For the text-containing cell, return its midpoint in [X, Y] coordinate format. 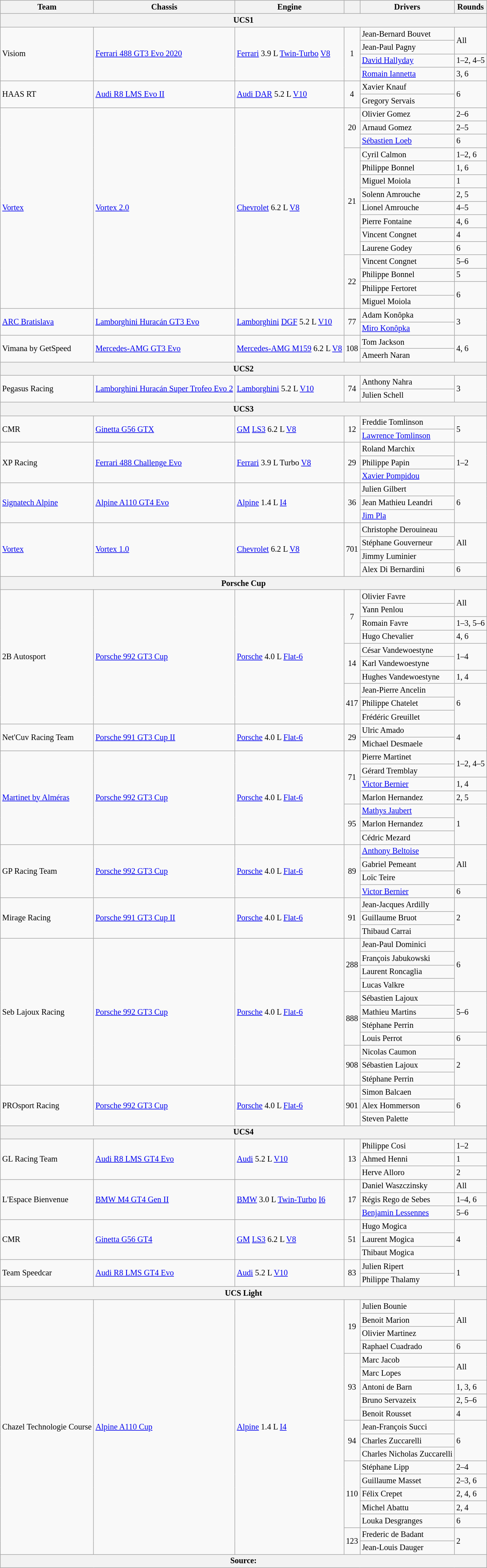
Laurent Roncaglia [407, 972]
Jim Pla [407, 516]
Karl Vandewoestyne [407, 664]
BMW 3.0 L Twin-Turbo I6 [289, 1199]
Jean-Bernard Bouvet [407, 34]
Michael Desmaele [407, 744]
Adam Konôpka [407, 315]
4–5 [470, 208]
Tom Jackson [407, 342]
Olivier Favre [407, 596]
Thibaut Mogica [407, 1253]
36 [352, 502]
417 [352, 704]
XP Racing [47, 463]
Steven Palette [407, 1119]
123 [352, 1541]
Visiom [47, 54]
Louis Perrot [407, 1039]
Engine [289, 7]
François Jabukowski [407, 958]
Hugo Mogica [407, 1226]
288 [352, 965]
Gregory Servais [407, 101]
Lionel Amrouche [407, 208]
1–2, 6 [470, 154]
Jean Mathieu Leandri [407, 503]
UCS4 [243, 1132]
Alex Hommerson [407, 1105]
Christophe Derouineau [407, 529]
Philippe Thalamy [407, 1280]
Ulric Amado [407, 730]
Guillaume Bruot [407, 918]
UCS3 [243, 409]
Ameerh Naran [407, 355]
Benoit Rousset [407, 1414]
108 [352, 349]
110 [352, 1494]
Jean-Louis Dauger [407, 1548]
Vortex 1.0 [164, 549]
Jean-Pierre Ancelin [407, 690]
Marc Jacob [407, 1360]
Mathys Jaubert [407, 811]
Team Speedcar [47, 1273]
2B Autosport [47, 657]
GP Racing Team [47, 871]
Lawrence Tomlinson [407, 435]
Louka Desgranges [407, 1521]
Lamborghini DGF 5.2 L V10 [289, 322]
Ferrari 3.9 L Twin-Turbo V8 [289, 54]
Gabriel Pemeant [407, 864]
Stéphane Gouverneur [407, 543]
1–4 [470, 657]
Anthony Beltoise [407, 851]
Lucas Valkre [407, 985]
93 [352, 1387]
Mirage Racing [47, 918]
Olivier Gomez [407, 114]
Olivier Martinez [407, 1333]
Charles Zuccarelli [407, 1441]
UCS1 [243, 20]
Pierre Fontaine [407, 221]
Félix Crepet [407, 1494]
1, 3, 6 [470, 1387]
2–6 [470, 114]
Charles Nicholas Zuccarelli [407, 1454]
Anthony Nahra [407, 382]
901 [352, 1105]
Philippe Fertoret [407, 288]
2, 4, 6 [470, 1494]
Frederic de Badant [407, 1534]
L'Espace Bienvenue [47, 1199]
Benoit Marion [407, 1320]
Marc Lopes [407, 1373]
Jean-Jacques Ardilly [407, 904]
Nicolas Caumon [407, 1052]
Alpine A110 Cup [164, 1427]
David Hallyday [407, 61]
Miro Konôpka [407, 328]
Ginetta G56 GT4 [164, 1240]
Net'Cuv Racing Team [47, 737]
Cyril Calmon [407, 154]
1, 6 [470, 168]
Roland Marchix [407, 449]
Ferrari 488 Challenge Evo [164, 463]
Daniel Waszczinsky [407, 1186]
Mathieu Martins [407, 1012]
Antoni de Barn [407, 1387]
77 [352, 322]
Michel Abattu [407, 1507]
Jean-François Succi [407, 1427]
Gérard Tremblay [407, 771]
Ferrari 488 GT3 Evo 2020 [164, 54]
Signatech Alpine [47, 502]
Xavier Knauf [407, 87]
Julien Ripert [407, 1266]
Philippe Cosi [407, 1146]
Alex Di Bernardini [407, 570]
Porsche Cup [243, 583]
Régis Rego de Sebes [407, 1199]
Audi R8 LMS Evo II [164, 94]
13 [352, 1159]
Chazel Technologie Course [47, 1427]
Freddie Tomlinson [407, 422]
51 [352, 1240]
Source: [243, 1561]
701 [352, 549]
Ahmed Henni [407, 1159]
20 [352, 127]
Pierre Martinet [407, 757]
19 [352, 1326]
2–3, 6 [470, 1481]
Martinet by Alméras [47, 797]
2–5 [470, 127]
Ginetta G56 GTX [164, 429]
Guillaume Masset [407, 1481]
2–4 [470, 1467]
Jimmy Luminier [407, 556]
Arnaud Gomez [407, 127]
Yann Penlou [407, 610]
Pegasus Racing [47, 389]
Raphael Cuadrado [407, 1347]
UCS Light [243, 1293]
21 [352, 201]
Ferrari 3.9 L Turbo V8 [289, 463]
Simon Balcaen [407, 1092]
Philippe Papin [407, 463]
Sébastien Loeb [407, 141]
Laurene Godey [407, 248]
1–3, 5–6 [470, 623]
Julien Gilbert [407, 489]
Lamborghini Huracán GT3 Evo [164, 322]
Laurent Mogica [407, 1240]
Mercedes-AMG GT3 Evo [164, 349]
Vortex 2.0 [164, 208]
95 [352, 824]
Romain Favre [407, 623]
17 [352, 1199]
Team [47, 7]
91 [352, 918]
Frédéric Greuillet [407, 717]
14 [352, 663]
Cédric Mezard [407, 838]
Hugo Chevalier [407, 637]
Bruno Servazeix [407, 1400]
Herve Alloro [407, 1172]
César Vandewoestyne [407, 650]
7 [352, 616]
3, 6 [470, 74]
Julien Schell [407, 395]
Jean-Paul Dominici [407, 945]
908 [352, 1065]
94 [352, 1440]
74 [352, 389]
83 [352, 1273]
Seb Lajoux Racing [47, 1011]
1–4, 6 [470, 1199]
Hughes Vandewoestyne [407, 677]
Stéphane Lipp [407, 1467]
2, 4 [470, 1507]
Jean-Paul Pagny [407, 47]
Solenn Amrouche [407, 195]
BMW M4 GT4 Gen II [164, 1199]
Thibaud Carrai [407, 931]
22 [352, 282]
Benjamin Lessennes [407, 1213]
2, 5–6 [470, 1400]
Lamborghini 5.2 L V10 [289, 389]
89 [352, 871]
Philippe Chatelet [407, 703]
Xavier Pompidou [407, 476]
PROsport Racing [47, 1105]
Rounds [470, 7]
GL Racing Team [47, 1159]
Julien Bounie [407, 1306]
12 [352, 429]
Drivers [407, 7]
Vimana by GetSpeed [47, 349]
ARC Bratislava [47, 322]
71 [352, 777]
HAAS RT [47, 94]
888 [352, 1018]
Romain Iannetta [407, 74]
Audi DAR 5.2 L V10 [289, 94]
Loïc Teire [407, 878]
Mercedes-AMG M159 6.2 L V8 [289, 349]
Lamborghini Huracán Super Trofeo Evo 2 [164, 389]
UCS2 [243, 369]
Alpine A110 GT4 Evo [164, 502]
Chassis [164, 7]
